Determine the [x, y] coordinate at the center of the cell enclosing the given text.  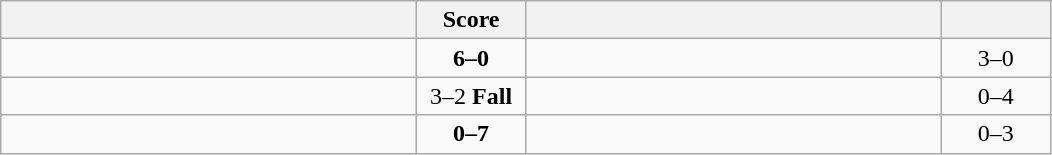
0–4 [996, 96]
Score [472, 20]
0–3 [996, 134]
3–2 Fall [472, 96]
6–0 [472, 58]
0–7 [472, 134]
3–0 [996, 58]
